Capture the cell that displays the provided text and extract its (x, y) central coordinate. 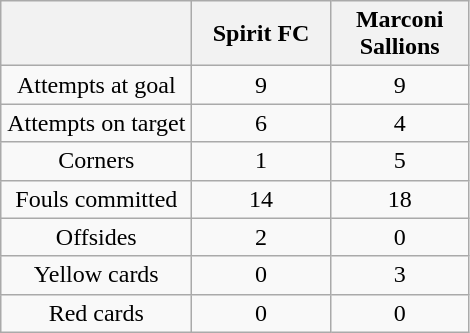
Yellow cards (96, 275)
6 (262, 123)
3 (400, 275)
Marconi Sallions (400, 34)
Attempts on target (96, 123)
Red cards (96, 313)
1 (262, 161)
2 (262, 237)
Fouls committed (96, 199)
18 (400, 199)
Attempts at goal (96, 85)
Spirit FC (262, 34)
Corners (96, 161)
4 (400, 123)
Offsides (96, 237)
5 (400, 161)
14 (262, 199)
